Find where the given text appears and provide that cell's center as [X, Y] coordinate. 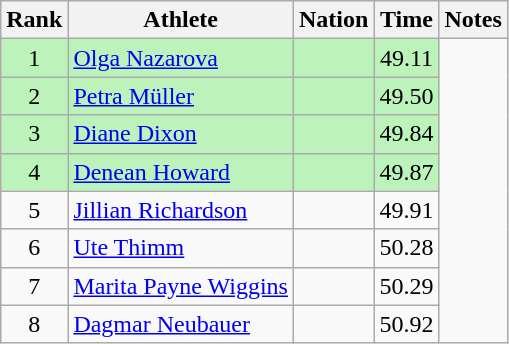
7 [34, 286]
1 [34, 58]
Jillian Richardson [181, 210]
6 [34, 248]
Diane Dixon [181, 134]
Nation [333, 20]
Ute Thimm [181, 248]
Petra Müller [181, 96]
Rank [34, 20]
2 [34, 96]
49.50 [406, 96]
3 [34, 134]
Olga Nazarova [181, 58]
49.84 [406, 134]
50.92 [406, 324]
49.91 [406, 210]
Notes [473, 20]
49.11 [406, 58]
5 [34, 210]
50.29 [406, 286]
Denean Howard [181, 172]
Dagmar Neubauer [181, 324]
50.28 [406, 248]
49.87 [406, 172]
8 [34, 324]
4 [34, 172]
Marita Payne Wiggins [181, 286]
Time [406, 20]
Athlete [181, 20]
